Return the (X, Y) coordinate for the center point of the cell that contains the specified text.  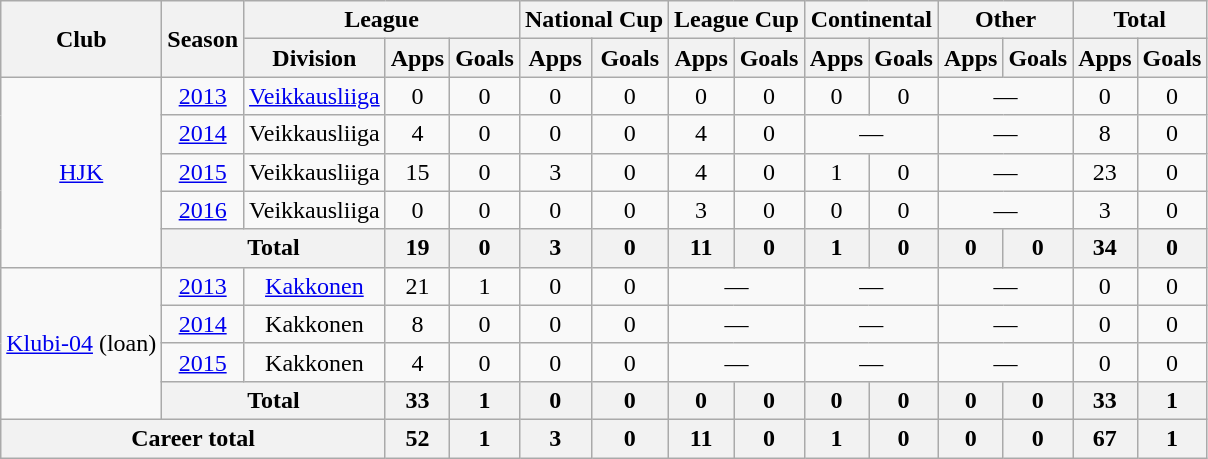
Career total (193, 438)
Klubi-04 (loan) (82, 343)
21 (417, 286)
Continental (871, 20)
Other (1005, 20)
League (382, 20)
67 (1105, 438)
23 (1105, 172)
Club (82, 39)
HJK (82, 172)
2016 (203, 210)
Season (203, 39)
League Cup (737, 20)
National Cup (594, 20)
19 (417, 248)
34 (1105, 248)
Division (315, 58)
52 (417, 438)
15 (417, 172)
